For the text-containing cell, return its midpoint in (X, Y) coordinate format. 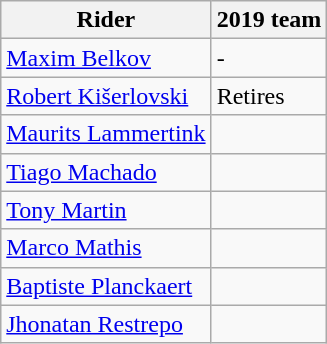
Rider (106, 20)
Jhonatan Restrepo (106, 324)
2019 team (269, 20)
- (269, 58)
Baptiste Planckaert (106, 286)
Tiago Machado (106, 172)
Robert Kišerlovski (106, 96)
Marco Mathis (106, 248)
Retires (269, 96)
Tony Martin (106, 210)
Maurits Lammertink (106, 134)
Maxim Belkov (106, 58)
